Output the (X, Y) coordinate of the center of the cell containing the given text.  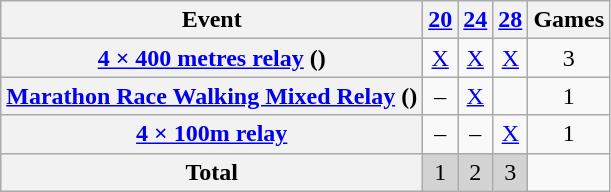
4 × 100m relay (212, 134)
2 (476, 172)
Total (212, 172)
28 (510, 20)
Event (212, 20)
Games (569, 20)
Marathon Race Walking Mixed Relay () (212, 96)
20 (440, 20)
4 × 400 metres relay () (212, 58)
24 (476, 20)
